Extract the [x, y] coordinate from the center of the cell holding the provided text.  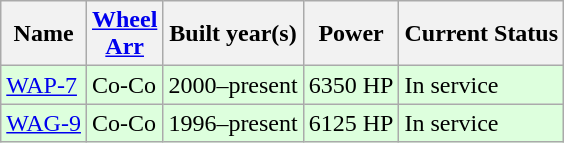
1996–present [233, 123]
6125 HP [351, 123]
Name [44, 34]
WheelArr [124, 34]
WAP-7 [44, 85]
6350 HP [351, 85]
Current Status [482, 34]
Built year(s) [233, 34]
Power [351, 34]
WAG-9 [44, 123]
2000–present [233, 85]
